Detect which cell encompasses the target text, then output its (X, Y) center coordinate. 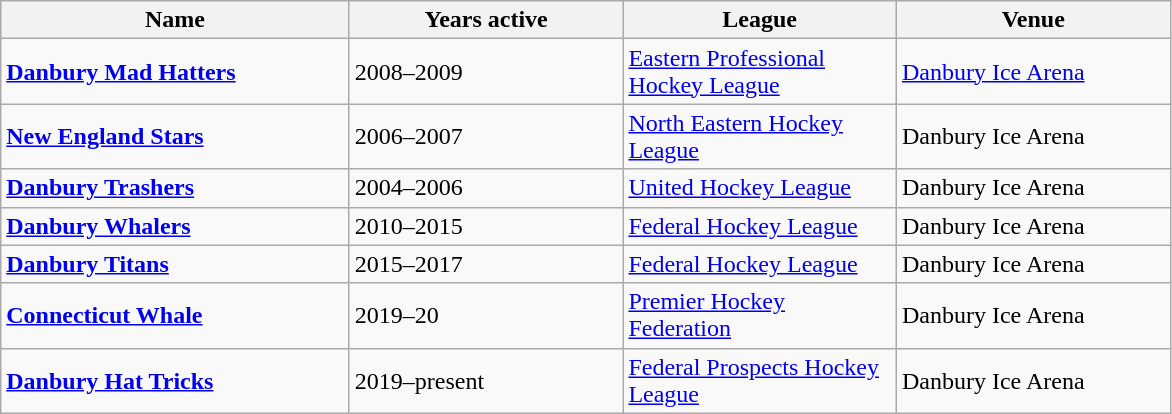
2004–2006 (486, 188)
2008–2009 (486, 72)
2006–2007 (486, 136)
Name (176, 20)
Federal Prospects Hockey League (760, 380)
2010–2015 (486, 226)
Danbury Mad Hatters (176, 72)
Danbury Titans (176, 264)
2019–present (486, 380)
Eastern Professional Hockey League (760, 72)
United Hockey League (760, 188)
Danbury Hat Tricks (176, 380)
Connecticut Whale (176, 316)
Danbury Whalers (176, 226)
New England Stars (176, 136)
2019–20 (486, 316)
North Eastern Hockey League (760, 136)
Venue (1033, 20)
Years active (486, 20)
2015–2017 (486, 264)
Premier Hockey Federation (760, 316)
Danbury Trashers (176, 188)
League (760, 20)
